Identify which cell holds the provided text, then report its (X, Y) central coordinate. 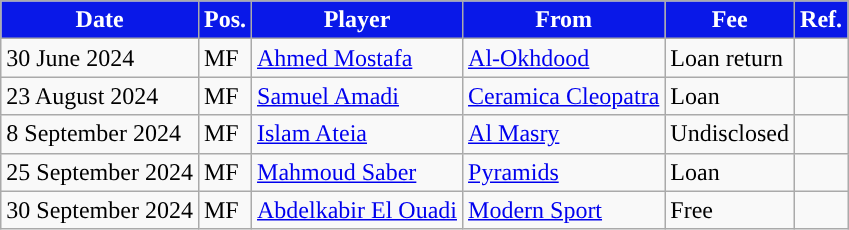
25 September 2024 (100, 172)
Undisclosed (730, 134)
Mahmoud Saber (358, 172)
Ahmed Mostafa (358, 58)
From (564, 20)
30 September 2024 (100, 210)
Date (100, 20)
30 June 2024 (100, 58)
Modern Sport (564, 210)
Free (730, 210)
Ceramica Cleopatra (564, 96)
Pos. (224, 20)
Player (358, 20)
Abdelkabir El Ouadi (358, 210)
Loan return (730, 58)
Islam Ateia (358, 134)
Al-Okhdood (564, 58)
8 September 2024 (100, 134)
Samuel Amadi (358, 96)
Pyramids (564, 172)
23 August 2024 (100, 96)
Ref. (822, 20)
Fee (730, 20)
Al Masry (564, 134)
